Return the (X, Y) coordinate for the center point of the cell that contains the specified text.  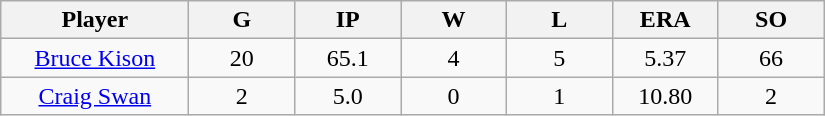
IP (348, 20)
65.1 (348, 58)
5.0 (348, 96)
Bruce Kison (95, 58)
10.80 (665, 96)
SO (771, 20)
5.37 (665, 58)
4 (454, 58)
ERA (665, 20)
5 (559, 58)
L (559, 20)
0 (454, 96)
Craig Swan (95, 96)
20 (242, 58)
W (454, 20)
66 (771, 58)
1 (559, 96)
G (242, 20)
Player (95, 20)
